Extract the (X, Y) coordinate from the center of the cell holding the provided text.  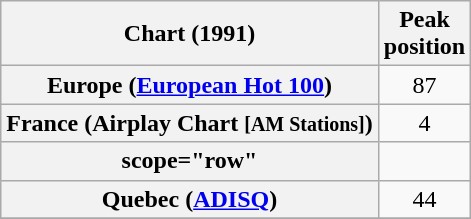
scope="row" (190, 161)
87 (424, 85)
Quebec (ADISQ) (190, 199)
Peakposition (424, 34)
Chart (1991) (190, 34)
4 (424, 123)
44 (424, 199)
France (Airplay Chart [AM Stations]) (190, 123)
Europe (European Hot 100) (190, 85)
